Search for the cell housing the specified text and yield its (X, Y) center coordinate. 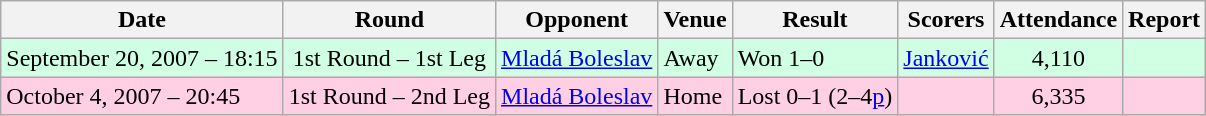
Date (142, 20)
Janković (946, 58)
Scorers (946, 20)
Away (695, 58)
Lost 0–1 (2–4p) (815, 96)
Won 1–0 (815, 58)
Venue (695, 20)
4,110 (1058, 58)
Result (815, 20)
Opponent (577, 20)
1st Round – 1st Leg (389, 58)
October 4, 2007 – 20:45 (142, 96)
1st Round – 2nd Leg (389, 96)
Attendance (1058, 20)
Home (695, 96)
Round (389, 20)
Report (1164, 20)
September 20, 2007 – 18:15 (142, 58)
6,335 (1058, 96)
